Provide the [x, y] coordinate of the cell's center where the given text is located.  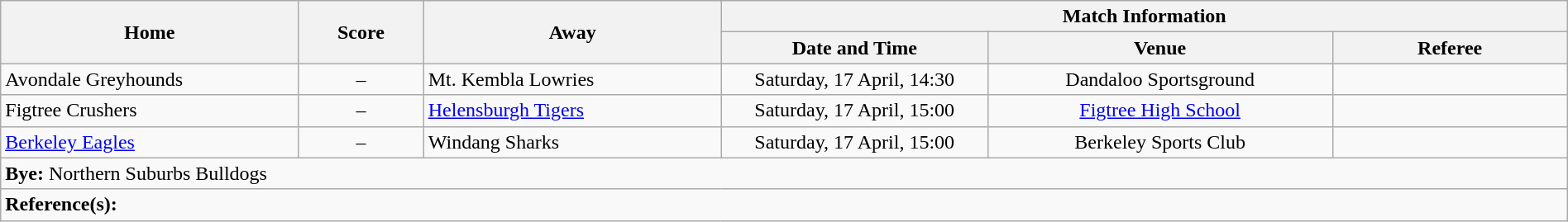
Date and Time [854, 48]
Venue [1159, 48]
Away [572, 32]
Berkeley Sports Club [1159, 142]
Score [361, 32]
Home [150, 32]
Match Information [1145, 17]
Reference(s): [784, 205]
Windang Sharks [572, 142]
Avondale Greyhounds [150, 79]
Referee [1450, 48]
Saturday, 17 April, 14:30 [854, 79]
Berkeley Eagles [150, 142]
Mt. Kembla Lowries [572, 79]
Bye: Northern Suburbs Bulldogs [784, 173]
Figtree High School [1159, 111]
Helensburgh Tigers [572, 111]
Dandaloo Sportsground [1159, 79]
Figtree Crushers [150, 111]
